Return (x, y) of the center of cell containing provided text 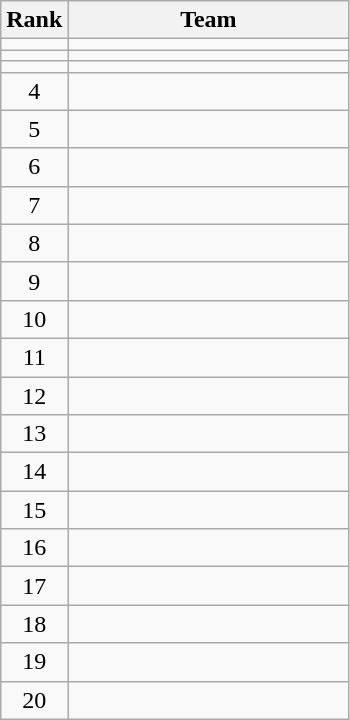
15 (34, 510)
10 (34, 319)
5 (34, 129)
20 (34, 700)
9 (34, 281)
14 (34, 472)
7 (34, 205)
4 (34, 91)
13 (34, 434)
8 (34, 243)
11 (34, 357)
6 (34, 167)
16 (34, 548)
Team (208, 20)
19 (34, 662)
12 (34, 395)
17 (34, 586)
18 (34, 624)
Rank (34, 20)
